Return the (X, Y) coordinate for the center point of the cell that contains the specified text.  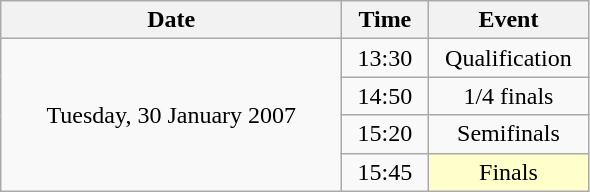
Semifinals (508, 134)
13:30 (385, 58)
Date (172, 20)
Finals (508, 172)
Qualification (508, 58)
14:50 (385, 96)
15:45 (385, 172)
15:20 (385, 134)
Time (385, 20)
Event (508, 20)
Tuesday, 30 January 2007 (172, 115)
1/4 finals (508, 96)
